From the cell containing the given text, extract its center point as [x, y] coordinate. 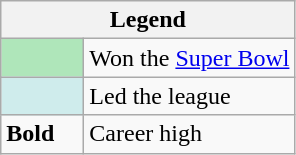
Bold [42, 134]
Legend [148, 20]
Career high [190, 134]
Led the league [190, 96]
Won the Super Bowl [190, 58]
